Determine the [X, Y] coordinate at the center of the cell enclosing the given text.  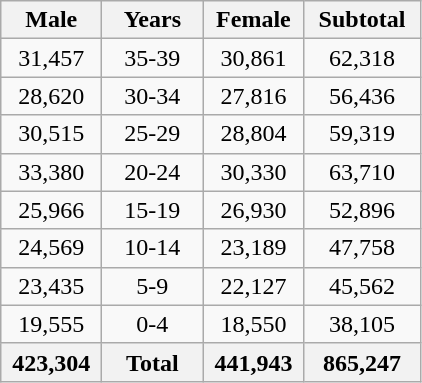
31,457 [52, 58]
25-29 [152, 134]
Total [152, 362]
Years [152, 20]
Subtotal [362, 20]
38,105 [362, 324]
10-14 [152, 248]
30,515 [52, 134]
28,620 [52, 96]
52,896 [362, 210]
25,966 [52, 210]
441,943 [254, 362]
30,330 [254, 172]
26,930 [254, 210]
20-24 [152, 172]
27,816 [254, 96]
19,555 [52, 324]
24,569 [52, 248]
33,380 [52, 172]
15-19 [152, 210]
18,550 [254, 324]
35-39 [152, 58]
0-4 [152, 324]
23,435 [52, 286]
865,247 [362, 362]
30-34 [152, 96]
23,189 [254, 248]
47,758 [362, 248]
63,710 [362, 172]
56,436 [362, 96]
62,318 [362, 58]
Male [52, 20]
45,562 [362, 286]
Female [254, 20]
30,861 [254, 58]
423,304 [52, 362]
5-9 [152, 286]
22,127 [254, 286]
59,319 [362, 134]
28,804 [254, 134]
